Detect which cell encompasses the target text, then output its [X, Y] center coordinate. 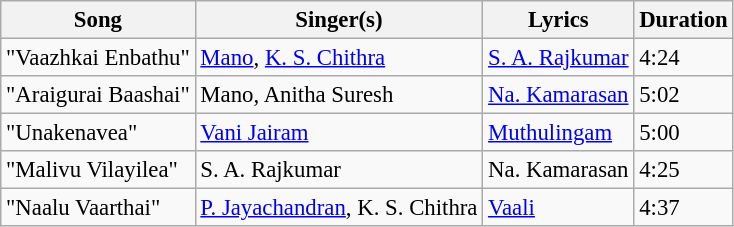
"Araigurai Baashai" [98, 95]
4:24 [684, 58]
Lyrics [558, 20]
Song [98, 20]
P. Jayachandran, K. S. Chithra [339, 208]
Muthulingam [558, 133]
Vani Jairam [339, 133]
Vaali [558, 208]
4:25 [684, 170]
Mano, Anitha Suresh [339, 95]
4:37 [684, 208]
"Unakenavea" [98, 133]
"Malivu Vilayilea" [98, 170]
Singer(s) [339, 20]
"Vaazhkai Enbathu" [98, 58]
Duration [684, 20]
"Naalu Vaarthai" [98, 208]
5:00 [684, 133]
5:02 [684, 95]
Mano, K. S. Chithra [339, 58]
